Output the (x, y) coordinate of the center of the cell containing the given text.  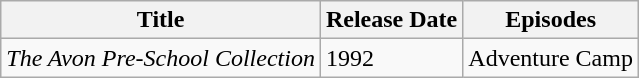
Episodes (551, 20)
Adventure Camp (551, 58)
1992 (391, 58)
Title (161, 20)
Release Date (391, 20)
The Avon Pre-School Collection (161, 58)
